Output the [X, Y] coordinate of the center of the cell containing the given text.  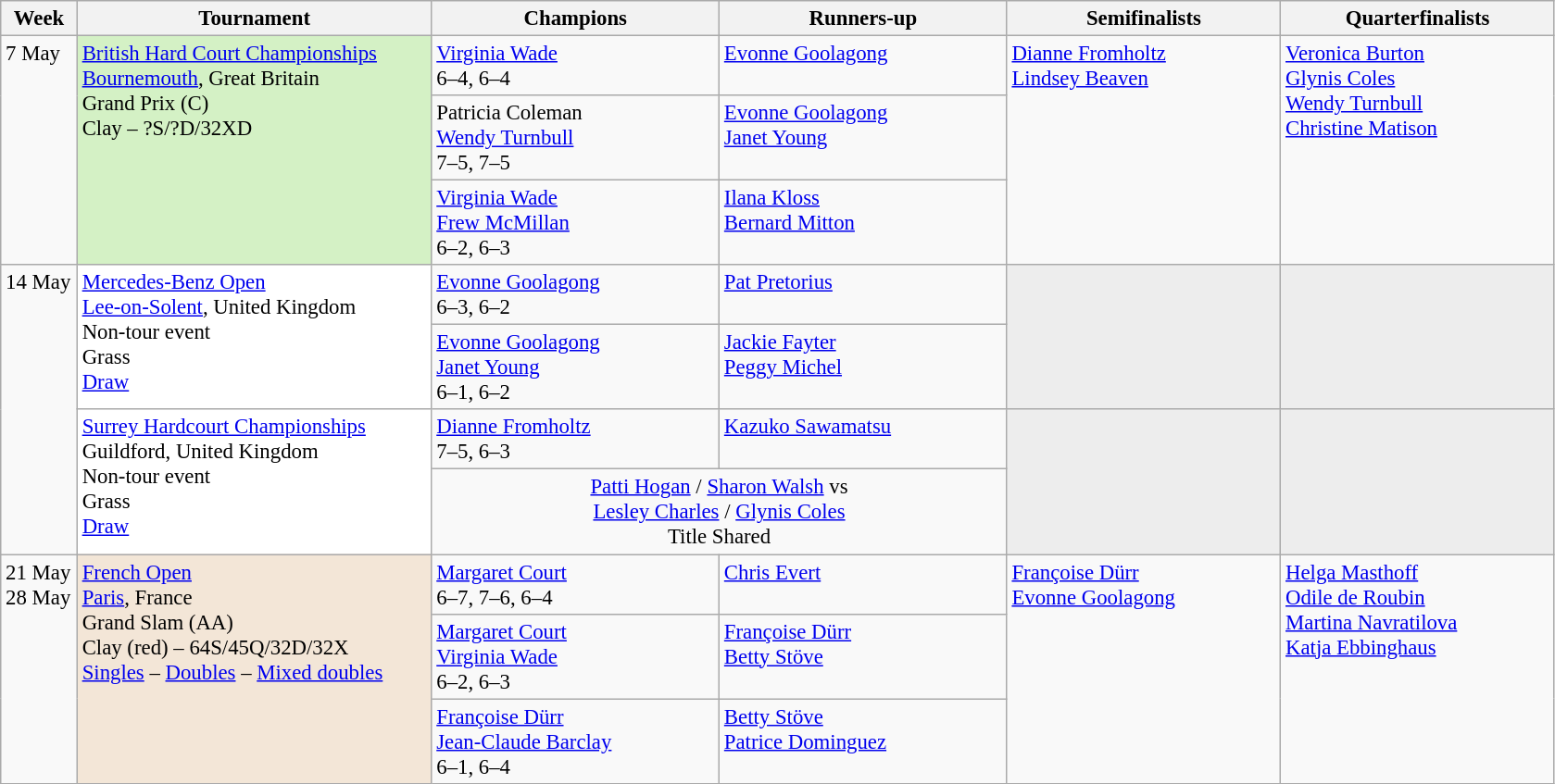
British Hard Court Championships Bournemouth, Great Britain Grand Prix (C) Clay – ?S/?D/32XD [254, 151]
Evonne Goolagong [863, 67]
Runners-up [863, 19]
Ilana Kloss Bernard Mitton [863, 223]
Evonne Goolagong Janet Young [863, 138]
Dianne Fromholtz7–5, 6–3 [576, 439]
Virginia Wade Frew McMillan 6–2, 6–3 [576, 223]
Evonne Goolagong Janet Young6–1, 6–2 [576, 367]
Virginia Wade 6–4, 6–4 [576, 67]
Dianne Fromholtz Lindsey Beaven [1144, 151]
Surrey Hardcourt Championships Guildford, United KingdomNon-tour eventGrassDraw [254, 481]
Semifinalists [1144, 19]
Patti Hogan / Sharon Walsh vs Lesley Charles / Glynis ColesTitle Shared [719, 512]
Tournament [254, 19]
Chris Evert [863, 585]
French OpenParis, FranceGrand Slam (AA) Clay (red) – 64S/45Q/32D/32XSingles – Doubles – Mixed doubles [254, 669]
21 May28 May [39, 669]
7 May [39, 151]
Week [39, 19]
Françoise Dürr Betty Stöve [863, 656]
Evonne Goolagong6–3, 6–2 [576, 294]
Patricia Coleman Wendy Turnbull 7–5, 7–5 [576, 138]
Helga Masthoff Odile de Roubin Martina Navratilova Katja Ebbinghaus [1418, 669]
Veronica Burton Glynis Coles Wendy Turnbull Christine Matison [1418, 151]
Françoise Dürr Jean-Claude Barclay6–1, 6–4 [576, 741]
Betty Stöve Patrice Dominguez [863, 741]
Kazuko Sawamatsu [863, 439]
Jackie Fayter Peggy Michel [863, 367]
Margaret Court Virginia Wade6–2, 6–3 [576, 656]
Quarterfinalists [1418, 19]
Françoise Dürr Evonne Goolagong [1144, 669]
Pat Pretorius [863, 294]
Mercedes-Benz Open Lee-on-Solent, United KingdomNon-tour eventGrassDraw [254, 337]
14 May [39, 409]
Champions [576, 19]
Margaret Court6–7, 7–6, 6–4 [576, 585]
